Scan for the cell matching the given text and deliver its [X, Y] coordinate at center. 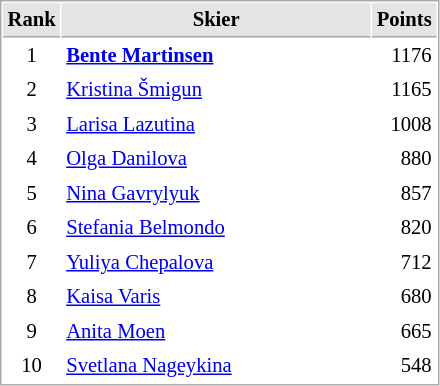
548 [404, 366]
Nina Gavrylyuk [216, 194]
665 [404, 332]
4 [32, 158]
Stefania Belmondo [216, 228]
1 [32, 56]
1165 [404, 90]
9 [32, 332]
680 [404, 296]
8 [32, 296]
Rank [32, 20]
2 [32, 90]
857 [404, 194]
Skier [216, 20]
880 [404, 158]
Kristina Šmigun [216, 90]
Olga Danilova [216, 158]
5 [32, 194]
1176 [404, 56]
Anita Moen [216, 332]
Svetlana Nageykina [216, 366]
Larisa Lazutina [216, 124]
1008 [404, 124]
Kaisa Varis [216, 296]
712 [404, 262]
6 [32, 228]
10 [32, 366]
Yuliya Chepalova [216, 262]
Bente Martinsen [216, 56]
3 [32, 124]
Points [404, 20]
820 [404, 228]
7 [32, 262]
